Identify which cell holds the provided text, then report its [X, Y] central coordinate. 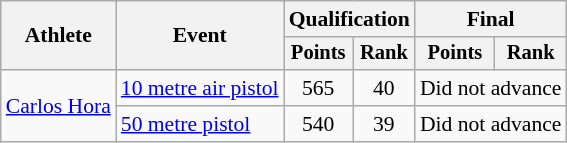
540 [318, 124]
Athlete [58, 36]
Carlos Hora [58, 106]
Qualification [350, 19]
39 [384, 124]
Event [200, 36]
10 metre air pistol [200, 88]
565 [318, 88]
Final [491, 19]
50 metre pistol [200, 124]
40 [384, 88]
